Pinpoint the cell where the given text exists, returning its (x, y) midpoint coordinate. 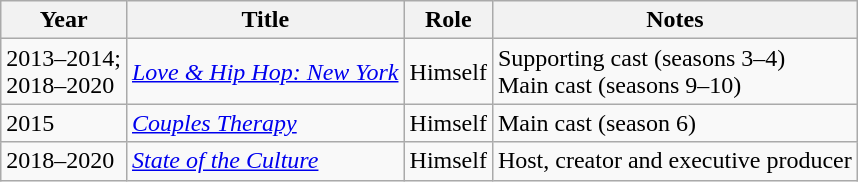
Host, creator and executive producer (674, 161)
2013–2014;2018–2020 (64, 72)
State of the Culture (265, 161)
Title (265, 20)
Love & Hip Hop: New York (265, 72)
Role (448, 20)
Year (64, 20)
Notes (674, 20)
2015 (64, 123)
Supporting cast (seasons 3–4)Main cast (seasons 9–10) (674, 72)
Main cast (season 6) (674, 123)
Couples Therapy (265, 123)
2018–2020 (64, 161)
